Provide the [x, y] coordinate of the cell's center where the given text is located.  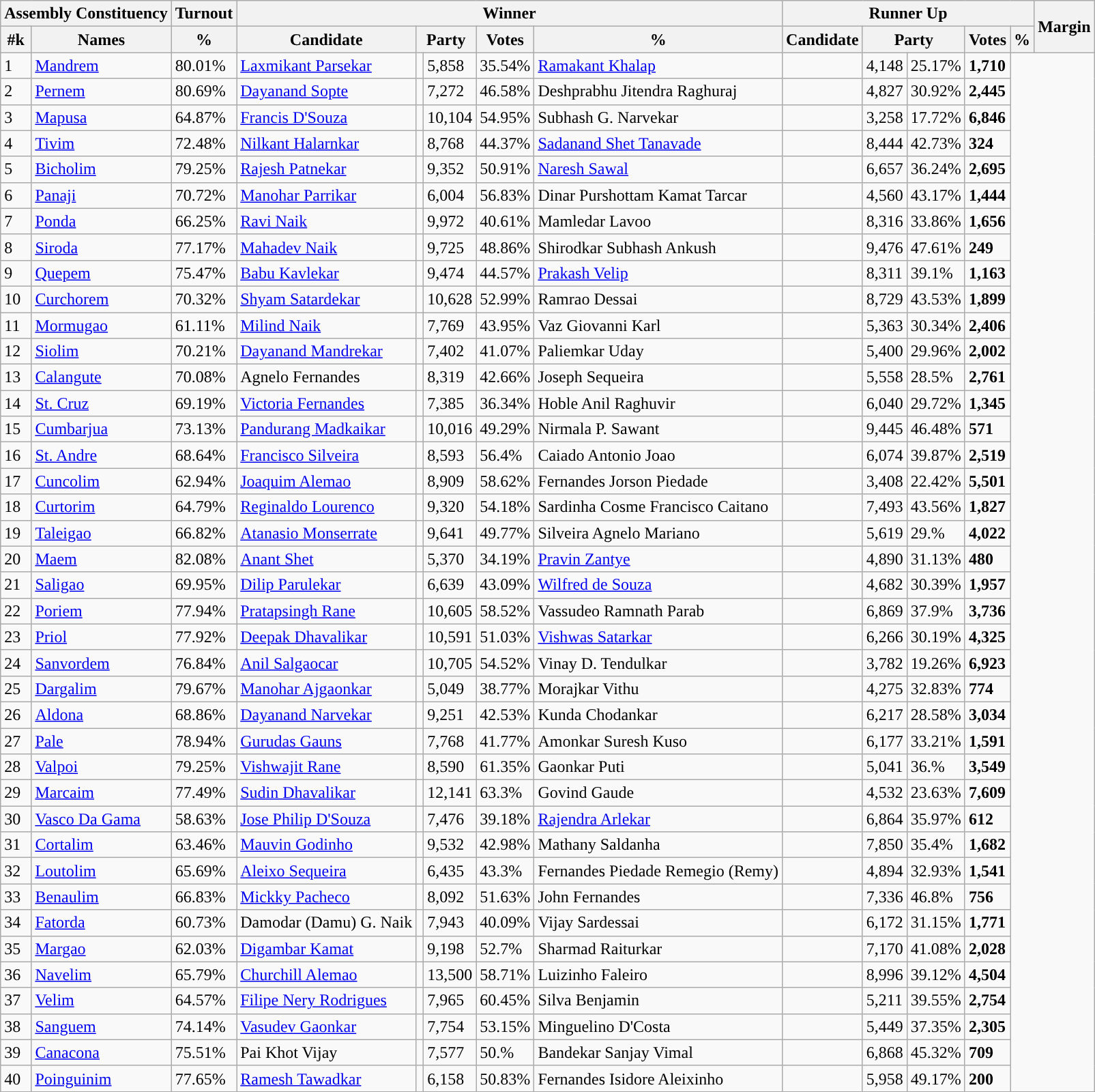
42.73% [936, 143]
28.5% [936, 377]
Anil Salgaocar [326, 663]
10,104 [450, 117]
1,957 [987, 585]
3,034 [987, 715]
1,591 [987, 741]
Names [101, 40]
Luizinho Faleiro [658, 975]
249 [987, 247]
4,532 [884, 793]
4 [16, 143]
45.32% [936, 1052]
30.19% [936, 637]
Joseph Sequeira [658, 377]
21 [16, 585]
9,445 [884, 429]
4,022 [987, 533]
51.63% [505, 897]
8,996 [884, 975]
Cortalim [101, 845]
28 [16, 767]
Dinar Purshottam Kamat Tarcar [658, 195]
7,476 [450, 819]
8 [16, 247]
51.03% [505, 637]
Digambar Kamat [326, 949]
Manohar Parrikar [326, 195]
6,040 [884, 403]
Victoria Fernandes [326, 403]
36 [16, 975]
36.34% [505, 403]
John Fernandes [658, 897]
Assembly Constituency [86, 14]
66.82% [204, 533]
4,275 [884, 689]
37 [16, 1001]
28.58% [936, 715]
58.63% [204, 819]
43.95% [505, 326]
Taleigao [101, 533]
6,158 [450, 1078]
Vinay D. Tendulkar [658, 663]
Valpoi [101, 767]
69.95% [204, 585]
31.13% [936, 559]
Naresh Sawal [658, 169]
69.19% [204, 403]
37.35% [936, 1026]
324 [987, 143]
Francisco Silveira [326, 455]
23.63% [936, 793]
Velim [101, 1001]
Mamledar Lavoo [658, 221]
19.26% [936, 663]
77.49% [204, 793]
Cumbarjua [101, 429]
30.39% [936, 585]
2,445 [987, 91]
9,320 [450, 507]
41.77% [505, 741]
35.4% [936, 845]
32.83% [936, 689]
23 [16, 637]
78.94% [204, 741]
79.67% [204, 689]
6,172 [884, 923]
61.35% [505, 767]
38.77% [505, 689]
68.64% [204, 455]
54.18% [505, 507]
13,500 [450, 975]
38 [16, 1026]
70.21% [204, 351]
7 [16, 221]
Sardinha Cosme Francisco Caitano [658, 507]
5,211 [884, 1001]
44.57% [505, 273]
49.17% [936, 1078]
Milind Naik [326, 326]
Deepak Dhavalikar [326, 637]
Subhash G. Narvekar [658, 117]
77.65% [204, 1078]
Vishwas Satarkar [658, 637]
Runner Up [909, 14]
8,444 [884, 143]
9,641 [450, 533]
8,316 [884, 221]
22 [16, 611]
42.98% [505, 845]
Bandekar Sanjay Vimal [658, 1052]
7,609 [987, 793]
10,705 [450, 663]
Rajendra Arlekar [658, 819]
75.47% [204, 273]
Mormugao [101, 326]
64.87% [204, 117]
Ramesh Tawadkar [326, 1078]
5,501 [987, 481]
5,370 [450, 559]
6,846 [987, 117]
63.46% [204, 845]
3,782 [884, 663]
756 [987, 897]
Maem [101, 559]
82.08% [204, 559]
2,002 [987, 351]
14 [16, 403]
30.34% [936, 326]
Vasudev Gaonkar [326, 1026]
Siolim [101, 351]
Jose Philip D'Souza [326, 819]
4,827 [884, 91]
1 [16, 66]
50.% [505, 1052]
Gurudas Gauns [326, 741]
31.15% [936, 923]
Pai Khot Vijay [326, 1052]
Joaquim Alemao [326, 481]
8,729 [884, 299]
25.17% [936, 66]
35 [16, 949]
32 [16, 871]
Mapusa [101, 117]
Ramrao Dessai [658, 299]
3,736 [987, 611]
Curtorim [101, 507]
42.53% [505, 715]
34.19% [505, 559]
6,435 [450, 871]
80.69% [204, 91]
Filipe Nery Rodrigues [326, 1001]
6,074 [884, 455]
1,710 [987, 66]
571 [987, 429]
77.92% [204, 637]
36.% [936, 767]
5 [16, 169]
7,943 [450, 923]
480 [987, 559]
64.57% [204, 1001]
Babu Kavlekar [326, 273]
Dayanand Mandrekar [326, 351]
46.8% [936, 897]
50.91% [505, 169]
5,858 [450, 66]
Poinguinim [101, 1078]
7,965 [450, 1001]
3,408 [884, 481]
Aldona [101, 715]
7,768 [450, 741]
7,402 [450, 351]
49.77% [505, 533]
Vassudeo Ramnath Parab [658, 611]
37.9% [936, 611]
10 [16, 299]
1,827 [987, 507]
Marcaim [101, 793]
33 [16, 897]
Vaz Giovanni Karl [658, 326]
13 [16, 377]
1,682 [987, 845]
Wilfred de Souza [658, 585]
58.62% [505, 481]
43.09% [505, 585]
Pandurang Madkaikar [326, 429]
19 [16, 533]
58.71% [505, 975]
64.79% [204, 507]
72.48% [204, 143]
6,869 [884, 611]
3,258 [884, 117]
2,519 [987, 455]
9,198 [450, 949]
2,406 [987, 326]
7,769 [450, 326]
Pravin Zantye [658, 559]
Deshprabhu Jitendra Raghuraj [658, 91]
Pratapsingh Rane [326, 611]
Bicholim [101, 169]
54.95% [505, 117]
66.25% [204, 221]
Morajkar Vithu [658, 689]
1,444 [987, 195]
Margin [1064, 27]
Fernandes Piedade Remegio (Remy) [658, 871]
2,761 [987, 377]
#k [16, 40]
Shirodkar Subhash Ankush [658, 247]
33.86% [936, 221]
8,319 [450, 377]
49.29% [505, 429]
43.56% [936, 507]
4,890 [884, 559]
60.45% [505, 1001]
Minguelino D'Costa [658, 1026]
2,028 [987, 949]
Nilkant Halarnkar [326, 143]
5,400 [884, 351]
70.08% [204, 377]
9,251 [450, 715]
2,754 [987, 1001]
Quepem [101, 273]
Prakash Velip [658, 273]
61.11% [204, 326]
Hoble Anil Raghuvir [658, 403]
46.58% [505, 91]
27 [16, 741]
1,771 [987, 923]
Govind Gaude [658, 793]
2,305 [987, 1026]
8,593 [450, 455]
Mauvin Godinho [326, 845]
35.54% [505, 66]
9 [16, 273]
Ponda [101, 221]
6,639 [450, 585]
1,345 [987, 403]
26 [16, 715]
Loutolim [101, 871]
54.52% [505, 663]
73.13% [204, 429]
6,004 [450, 195]
Damodar (Damu) G. Naik [326, 923]
Vishwajit Rane [326, 767]
Mathany Saldanha [658, 845]
Tivim [101, 143]
6,868 [884, 1052]
7,754 [450, 1026]
St. Andre [101, 455]
Vasco Da Gama [101, 819]
Atanasio Monserrate [326, 533]
10,628 [450, 299]
7,577 [450, 1052]
70.72% [204, 195]
Mandrem [101, 66]
48.86% [505, 247]
4,325 [987, 637]
4,504 [987, 975]
Fernandes Isidore Aleixinho [658, 1078]
58.52% [505, 611]
9,476 [884, 247]
4,682 [884, 585]
Shyam Satardekar [326, 299]
7,336 [884, 897]
Fatorda [101, 923]
Ramakant Khalap [658, 66]
6,657 [884, 169]
Churchill Alemao [326, 975]
7,850 [884, 845]
Aleixo Sequeira [326, 871]
Canacona [101, 1052]
4,894 [884, 871]
7,385 [450, 403]
24 [16, 663]
2 [16, 91]
12,141 [450, 793]
2,695 [987, 169]
70.32% [204, 299]
4,148 [884, 66]
8,092 [450, 897]
Agnelo Fernandes [326, 377]
33.21% [936, 741]
43.53% [936, 299]
30 [16, 819]
18 [16, 507]
Sanvordem [101, 663]
75.51% [204, 1052]
Kunda Chodankar [658, 715]
41.07% [505, 351]
62.94% [204, 481]
39.18% [505, 819]
4,560 [884, 195]
47.61% [936, 247]
Poriem [101, 611]
9,972 [450, 221]
Manohar Ajgaonkar [326, 689]
39.55% [936, 1001]
17 [16, 481]
Laxmikant Parsekar [326, 66]
32.93% [936, 871]
17.72% [936, 117]
3,549 [987, 767]
Calangute [101, 377]
Dilip Parulekar [326, 585]
22.42% [936, 481]
5,619 [884, 533]
44.37% [505, 143]
1,656 [987, 221]
68.86% [204, 715]
39 [16, 1052]
15 [16, 429]
Cuncolim [101, 481]
Dayanand Narvekar [326, 715]
39.12% [936, 975]
Francis D'Souza [326, 117]
29 [16, 793]
Silveira Agnelo Mariano [658, 533]
36.24% [936, 169]
5,958 [884, 1078]
77.17% [204, 247]
St. Cruz [101, 403]
8,590 [450, 767]
40.61% [505, 221]
Sharmad Raiturkar [658, 949]
35.97% [936, 819]
74.14% [204, 1026]
709 [987, 1052]
20 [16, 559]
39.1% [936, 273]
29.72% [936, 403]
774 [987, 689]
52.99% [505, 299]
Dayanand Sopte [326, 91]
Saligao [101, 585]
Pernem [101, 91]
Caiado Antonio Joao [658, 455]
Gaonkar Puti [658, 767]
10,605 [450, 611]
11 [16, 326]
25 [16, 689]
3 [16, 117]
Turnout [204, 14]
Vijay Sardessai [658, 923]
34 [16, 923]
612 [987, 819]
Mickky Pacheco [326, 897]
10,591 [450, 637]
Paliemkar Uday [658, 351]
8,311 [884, 273]
43.3% [505, 871]
Amonkar Suresh Kuso [658, 741]
53.15% [505, 1026]
60.73% [204, 923]
Benaulim [101, 897]
56.4% [505, 455]
80.01% [204, 66]
12 [16, 351]
5,049 [450, 689]
62.03% [204, 949]
5,363 [884, 326]
8,909 [450, 481]
5,041 [884, 767]
30.92% [936, 91]
Dargalim [101, 689]
Winner [510, 14]
1,541 [987, 871]
5,449 [884, 1026]
6,266 [884, 637]
Fernandes Jorson Piedade [658, 481]
63.3% [505, 793]
10,016 [450, 429]
42.66% [505, 377]
41.08% [936, 949]
1,899 [987, 299]
Pale [101, 741]
Mahadev Naik [326, 247]
Ravi Naik [326, 221]
6,217 [884, 715]
Priol [101, 637]
Reginaldo Lourenco [326, 507]
7,272 [450, 91]
6 [16, 195]
Navelim [101, 975]
16 [16, 455]
46.48% [936, 429]
56.83% [505, 195]
Rajesh Patnekar [326, 169]
76.84% [204, 663]
39.87% [936, 455]
6,923 [987, 663]
Sadanand Shet Tanavade [658, 143]
9,532 [450, 845]
77.94% [204, 611]
Nirmala P. Sawant [658, 429]
29.96% [936, 351]
6,177 [884, 741]
Sanguem [101, 1026]
200 [987, 1078]
31 [16, 845]
7,170 [884, 949]
Margao [101, 949]
65.69% [204, 871]
1,163 [987, 273]
50.83% [505, 1078]
Siroda [101, 247]
9,474 [450, 273]
65.79% [204, 975]
9,352 [450, 169]
Panaji [101, 195]
29.% [936, 533]
40 [16, 1078]
5,558 [884, 377]
43.17% [936, 195]
40.09% [505, 923]
Anant Shet [326, 559]
6,864 [884, 819]
66.83% [204, 897]
Sudin Dhavalikar [326, 793]
9,725 [450, 247]
7,493 [884, 507]
Silva Benjamin [658, 1001]
Curchorem [101, 299]
52.7% [505, 949]
8,768 [450, 143]
